Detect which cell encompasses the target text, then output its [x, y] center coordinate. 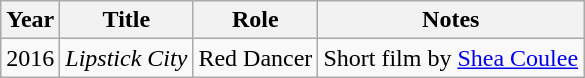
Short film by Shea Coulee [451, 58]
Role [256, 20]
Year [30, 20]
Red Dancer [256, 58]
Notes [451, 20]
Title [126, 20]
2016 [30, 58]
Lipstick City [126, 58]
